Return (x, y) of the center of cell containing provided text 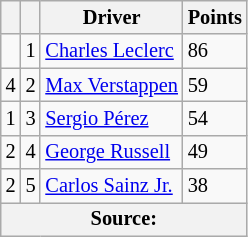
86 (215, 51)
5 (31, 186)
Driver (111, 17)
59 (215, 85)
Sergio Pérez (111, 118)
George Russell (111, 152)
3 (31, 118)
Charles Leclerc (111, 51)
54 (215, 118)
Max Verstappen (111, 85)
Source: (124, 219)
Carlos Sainz Jr. (111, 186)
49 (215, 152)
38 (215, 186)
Points (215, 17)
